Scan for the cell matching the given text and deliver its [x, y] coordinate at center. 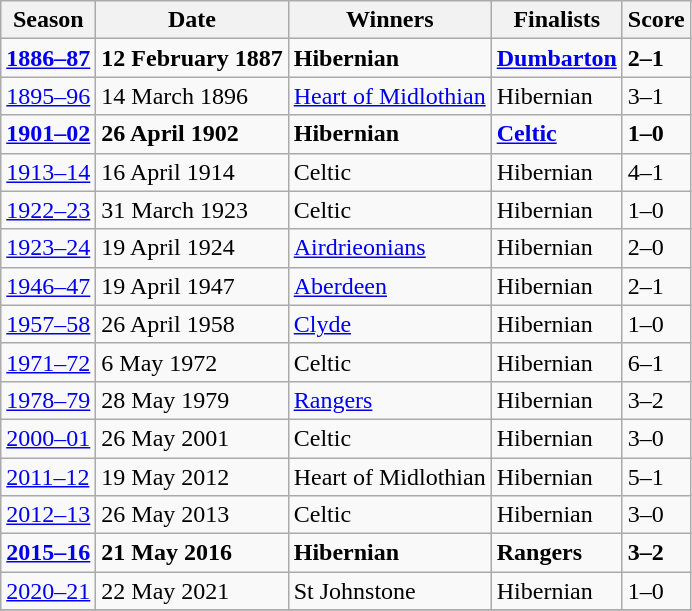
26 May 2013 [192, 515]
Dumbarton [556, 58]
3–1 [656, 96]
1913–14 [48, 172]
16 April 1914 [192, 172]
12 February 1887 [192, 58]
1946–47 [48, 286]
1923–24 [48, 248]
1901–02 [48, 134]
6–1 [656, 362]
21 May 2016 [192, 553]
28 May 1979 [192, 400]
Aberdeen [390, 286]
2011–12 [48, 477]
Clyde [390, 324]
19 April 1947 [192, 286]
26 April 1958 [192, 324]
14 March 1896 [192, 96]
Finalists [556, 20]
2012–13 [48, 515]
4–1 [656, 172]
26 May 2001 [192, 438]
Date [192, 20]
1895–96 [48, 96]
2–0 [656, 248]
Winners [390, 20]
31 March 1923 [192, 210]
1922–23 [48, 210]
1886–87 [48, 58]
5–1 [656, 477]
22 May 2021 [192, 591]
2015–16 [48, 553]
Airdrieonians [390, 248]
1971–72 [48, 362]
26 April 1902 [192, 134]
2020–21 [48, 591]
St Johnstone [390, 591]
6 May 1972 [192, 362]
1978–79 [48, 400]
Season [48, 20]
19 April 1924 [192, 248]
2000–01 [48, 438]
19 May 2012 [192, 477]
1957–58 [48, 324]
Score [656, 20]
